From the cell containing the given text, extract its center point as (X, Y) coordinate. 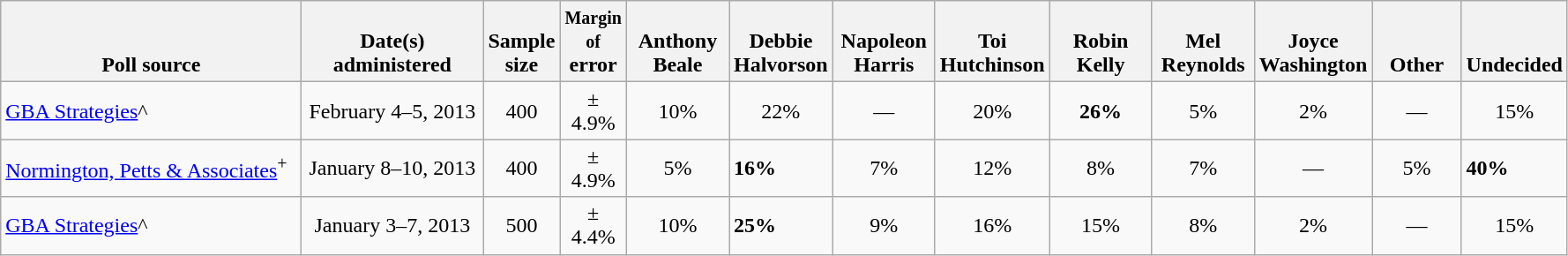
DebbieHalvorson (780, 41)
25% (780, 226)
January 8–10, 2013 (392, 168)
20% (992, 111)
26% (1101, 111)
Poll source (152, 41)
Margin oferror (593, 41)
Samplesize (522, 41)
± 4.4% (593, 226)
NapoleonHarris (884, 41)
Other (1416, 41)
RobinKelly (1101, 41)
40% (1514, 168)
Date(s)administered (392, 41)
MelReynolds (1203, 41)
Undecided (1514, 41)
ToiHutchinson (992, 41)
February 4–5, 2013 (392, 111)
500 (522, 226)
JoyceWashington (1313, 41)
Normington, Petts & Associates+ (152, 168)
AnthonyBeale (677, 41)
12% (992, 168)
9% (884, 226)
January 3–7, 2013 (392, 226)
22% (780, 111)
